Provide the [X, Y] coordinate of the cell's center where the given text is located.  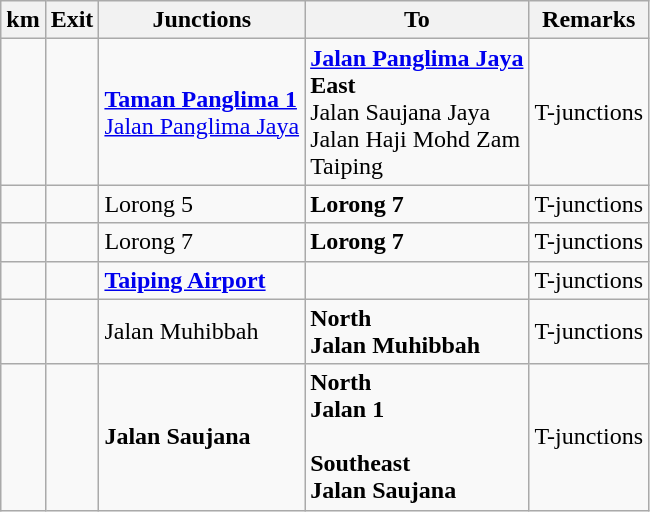
To [417, 20]
Taman Panglima 1Jalan Panglima Jaya [202, 112]
Remarks [589, 20]
Junctions [202, 20]
Jalan Muhibbah [202, 332]
NorthJalan Muhibbah [417, 332]
Jalan Saujana [202, 437]
Exit [72, 20]
NorthJalan 1SoutheastJalan Saujana [417, 437]
Jalan Panglima JayaEastJalan Saujana JayaJalan Haji Mohd ZamTaiping [417, 112]
Taiping Airport [202, 280]
km [23, 20]
Lorong 5 [202, 204]
